Search for the cell housing the specified text and yield its (x, y) center coordinate. 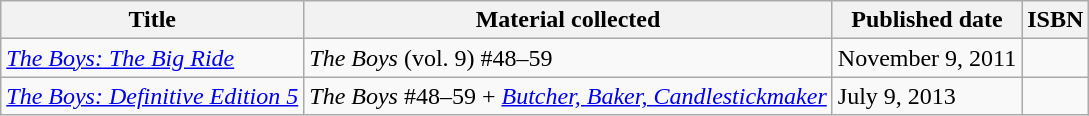
The Boys: The Big Ride (152, 58)
ISBN (1056, 20)
The Boys (vol. 9) #48–59 (568, 58)
Material collected (568, 20)
The Boys #48–59 + Butcher, Baker, Candlestickmaker (568, 96)
Title (152, 20)
November 9, 2011 (926, 58)
The Boys: Definitive Edition 5 (152, 96)
Published date (926, 20)
July 9, 2013 (926, 96)
